Scan for the cell matching the given text and deliver its [X, Y] coordinate at center. 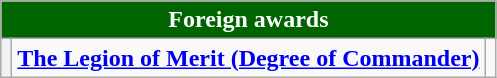
Foreign awards [248, 20]
The Legion of Merit (Degree of Commander) [248, 58]
